Scan for the cell matching the given text and deliver its [X, Y] coordinate at center. 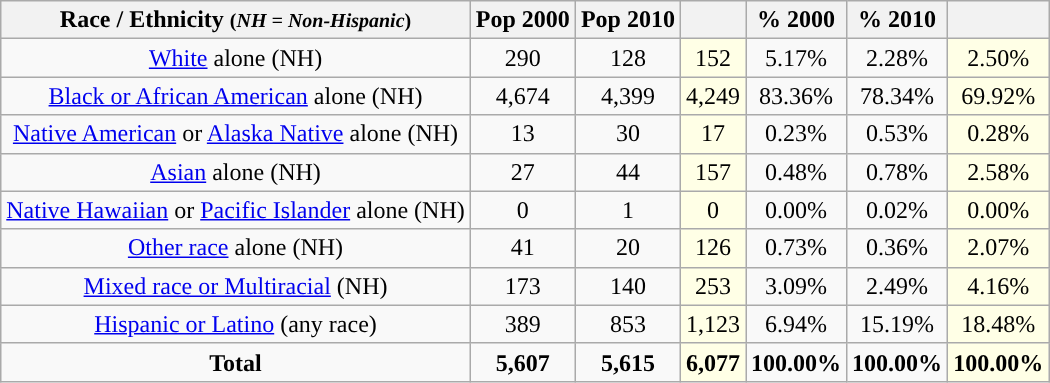
6.94% [796, 324]
Hispanic or Latino (any race) [236, 324]
0.02% [898, 210]
5.17% [796, 58]
17 [712, 134]
389 [522, 324]
13 [522, 134]
27 [522, 172]
853 [628, 324]
140 [628, 286]
78.34% [898, 96]
157 [712, 172]
0.28% [998, 134]
69.92% [998, 96]
% 2010 [898, 20]
White alone (NH) [236, 58]
2.58% [998, 172]
83.36% [796, 96]
2.49% [898, 286]
2.07% [998, 248]
152 [712, 58]
5,615 [628, 362]
4,249 [712, 96]
253 [712, 286]
0.78% [898, 172]
Pop 2000 [522, 20]
44 [628, 172]
% 2000 [796, 20]
128 [628, 58]
30 [628, 134]
0.48% [796, 172]
0.53% [898, 134]
173 [522, 286]
4.16% [998, 286]
Race / Ethnicity (NH = Non-Hispanic) [236, 20]
Mixed race or Multiracial (NH) [236, 286]
1,123 [712, 324]
Other race alone (NH) [236, 248]
4,674 [522, 96]
Black or African American alone (NH) [236, 96]
4,399 [628, 96]
6,077 [712, 362]
0.36% [898, 248]
Native Hawaiian or Pacific Islander alone (NH) [236, 210]
0.23% [796, 134]
15.19% [898, 324]
2.28% [898, 58]
41 [522, 248]
5,607 [522, 362]
Native American or Alaska Native alone (NH) [236, 134]
2.50% [998, 58]
18.48% [998, 324]
1 [628, 210]
Total [236, 362]
20 [628, 248]
Pop 2010 [628, 20]
290 [522, 58]
3.09% [796, 286]
0.73% [796, 248]
Asian alone (NH) [236, 172]
126 [712, 248]
